Capture the cell that displays the provided text and extract its (X, Y) central coordinate. 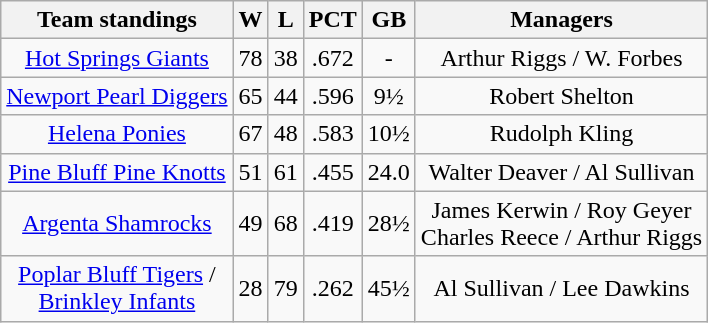
28 (250, 288)
68 (286, 224)
79 (286, 288)
61 (286, 172)
Robert Shelton (561, 96)
W (250, 20)
.583 (332, 134)
- (388, 58)
9½ (388, 96)
38 (286, 58)
10½ (388, 134)
48 (286, 134)
.419 (332, 224)
51 (250, 172)
Al Sullivan / Lee Dawkins (561, 288)
24.0 (388, 172)
67 (250, 134)
Poplar Bluff Tigers / Brinkley Infants (117, 288)
Managers (561, 20)
Hot Springs Giants (117, 58)
45½ (388, 288)
65 (250, 96)
.455 (332, 172)
.672 (332, 58)
Team standings (117, 20)
PCT (332, 20)
Arthur Riggs / W. Forbes (561, 58)
L (286, 20)
.262 (332, 288)
44 (286, 96)
Helena Ponies (117, 134)
James Kerwin / Roy Geyer Charles Reece / Arthur Riggs (561, 224)
49 (250, 224)
Argenta Shamrocks (117, 224)
Pine Bluff Pine Knotts (117, 172)
78 (250, 58)
Newport Pearl Diggers (117, 96)
28½ (388, 224)
Walter Deaver / Al Sullivan (561, 172)
GB (388, 20)
.596 (332, 96)
Rudolph Kling (561, 134)
